Capture the cell that displays the provided text and extract its [X, Y] central coordinate. 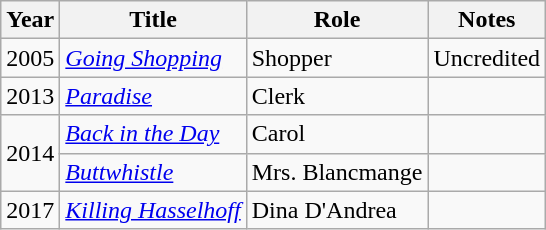
Title [153, 20]
Role [337, 20]
Back in the Day [153, 134]
Going Shopping [153, 58]
2013 [30, 96]
Carol [337, 134]
Uncredited [487, 58]
2005 [30, 58]
Buttwhistle [153, 172]
Paradise [153, 96]
2017 [30, 210]
Notes [487, 20]
Mrs. Blancmange [337, 172]
2014 [30, 153]
Shopper [337, 58]
Dina D'Andrea [337, 210]
Year [30, 20]
Clerk [337, 96]
Killing Hasselhoff [153, 210]
